Detect which cell encompasses the target text, then output its [X, Y] center coordinate. 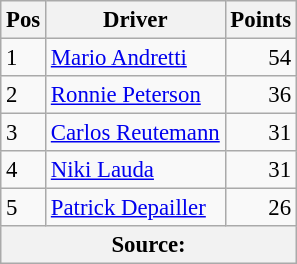
1 [24, 58]
Niki Lauda [136, 170]
2 [24, 95]
Ronnie Peterson [136, 95]
Mario Andretti [136, 58]
36 [260, 95]
54 [260, 58]
Patrick Depailler [136, 208]
Points [260, 20]
5 [24, 208]
Carlos Reutemann [136, 133]
Driver [136, 20]
Source: [149, 245]
3 [24, 133]
Pos [24, 20]
26 [260, 208]
4 [24, 170]
